Find where the given text appears and provide that cell's center as [X, Y] coordinate. 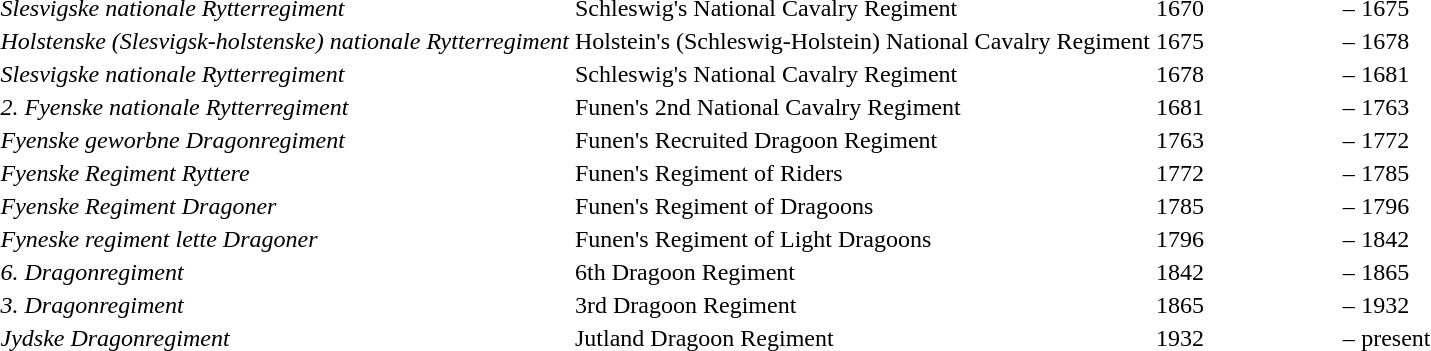
1865 [1246, 305]
1842 [1246, 272]
6th Dragoon Regiment [863, 272]
1772 [1246, 173]
1681 [1246, 107]
1785 [1246, 206]
1675 [1246, 41]
1796 [1246, 239]
Funen's Recruited Dragoon Regiment [863, 140]
Funen's Regiment of Dragoons [863, 206]
3rd Dragoon Regiment [863, 305]
Funen's Regiment of Riders [863, 173]
1678 [1246, 74]
Holstein's (Schleswig-Holstein) National Cavalry Regiment [863, 41]
1763 [1246, 140]
Schleswig's National Cavalry Regiment [863, 74]
Funen's Regiment of Light Dragoons [863, 239]
Funen's 2nd National Cavalry Regiment [863, 107]
